Extract the [x, y] coordinate from the center of the cell holding the provided text.  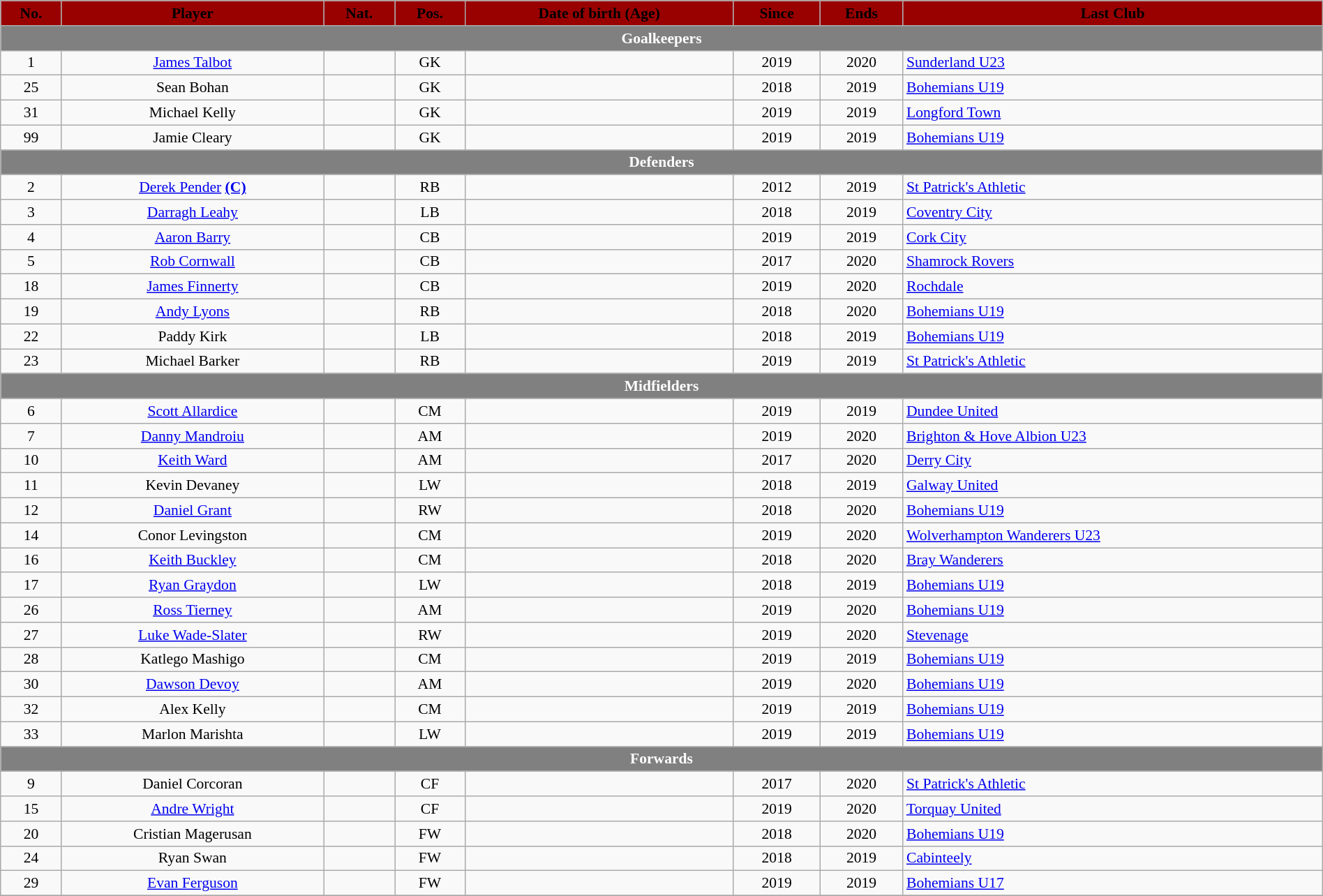
Last Club [1112, 13]
Brighton & Hove Albion U23 [1112, 436]
Player [193, 13]
7 [31, 436]
Andy Lyons [193, 312]
Coventry City [1112, 212]
99 [31, 137]
19 [31, 312]
Danny Mandroiu [193, 436]
Since [777, 13]
Ends [861, 13]
No. [31, 13]
Sean Bohan [193, 88]
Katlego Mashigo [193, 659]
29 [31, 883]
15 [31, 809]
Keith Buckley [193, 560]
Ryan Swan [193, 858]
22 [31, 336]
Dawson Devoy [193, 685]
9 [31, 784]
Jamie Cleary [193, 137]
Goalkeepers [661, 38]
Paddy Kirk [193, 336]
Kevin Devaney [193, 486]
Date of birth (Age) [599, 13]
Daniel Corcoran [193, 784]
Scott Allardice [193, 411]
Daniel Grant [193, 511]
Rochdale [1112, 287]
Nat. [359, 13]
1 [31, 63]
18 [31, 287]
23 [31, 361]
2012 [777, 188]
Shamrock Rovers [1112, 262]
Andre Wright [193, 809]
Luke Wade-Slater [193, 635]
25 [31, 88]
Darragh Leahy [193, 212]
Midfielders [661, 387]
14 [31, 535]
Cork City [1112, 237]
Galway United [1112, 486]
Sunderland U23 [1112, 63]
Aaron Barry [193, 237]
Bray Wanderers [1112, 560]
6 [31, 411]
28 [31, 659]
Ryan Graydon [193, 585]
Forwards [661, 759]
Cristian Magerusan [193, 834]
Michael Barker [193, 361]
3 [31, 212]
17 [31, 585]
Defenders [661, 163]
Torquay United [1112, 809]
Longford Town [1112, 113]
Ross Tierney [193, 610]
16 [31, 560]
27 [31, 635]
James Finnerty [193, 287]
32 [31, 710]
2 [31, 188]
Conor Levingston [193, 535]
Rob Cornwall [193, 262]
Keith Ward [193, 461]
Marlon Marishta [193, 734]
Dundee United [1112, 411]
31 [31, 113]
Cabinteely [1112, 858]
Stevenage [1112, 635]
Pos. [430, 13]
11 [31, 486]
5 [31, 262]
Michael Kelly [193, 113]
Derek Pender (C) [193, 188]
30 [31, 685]
33 [31, 734]
24 [31, 858]
Evan Ferguson [193, 883]
10 [31, 461]
Alex Kelly [193, 710]
4 [31, 237]
26 [31, 610]
Wolverhampton Wanderers U23 [1112, 535]
Bohemians U17 [1112, 883]
Derry City [1112, 461]
20 [31, 834]
12 [31, 511]
James Talbot [193, 63]
